Provide the (x, y) coordinate of the cell's center where the given text is located.  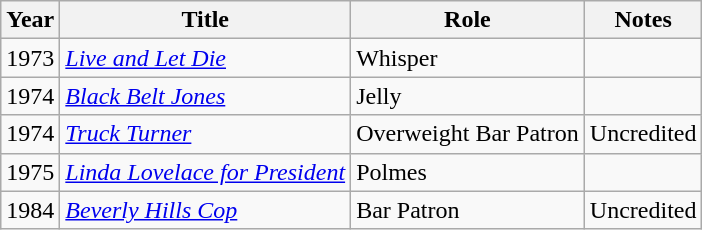
Bar Patron (468, 210)
1984 (30, 210)
1973 (30, 58)
Linda Lovelace for President (206, 172)
Title (206, 20)
Notes (643, 20)
1975 (30, 172)
Whisper (468, 58)
Role (468, 20)
Black Belt Jones (206, 96)
Overweight Bar Patron (468, 134)
Truck Turner (206, 134)
Live and Let Die (206, 58)
Polmes (468, 172)
Jelly (468, 96)
Beverly Hills Cop (206, 210)
Year (30, 20)
